Scan for the cell matching the given text and deliver its [x, y] coordinate at center. 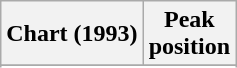
Peakposition [189, 34]
Chart (1993) [72, 34]
